Search for the cell housing the specified text and yield its [x, y] center coordinate. 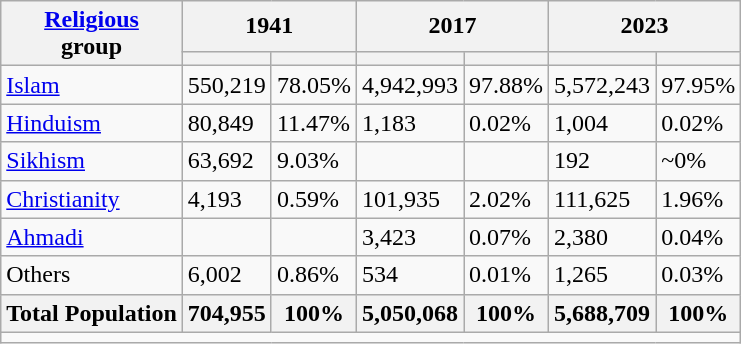
78.05% [314, 85]
1,004 [602, 123]
97.88% [506, 85]
Ahmadi [92, 237]
1,265 [602, 275]
2.02% [506, 199]
9.03% [314, 161]
534 [410, 275]
1941 [269, 26]
Total Population [92, 313]
Christianity [92, 199]
Religiousgroup [92, 34]
0.59% [314, 199]
2,380 [602, 237]
550,219 [226, 85]
0.01% [506, 275]
97.95% [698, 85]
0.07% [506, 237]
5,572,243 [602, 85]
1,183 [410, 123]
Sikhism [92, 161]
3,423 [410, 237]
101,935 [410, 199]
~0% [698, 161]
704,955 [226, 313]
2017 [452, 26]
0.86% [314, 275]
5,050,068 [410, 313]
2023 [645, 26]
5,688,709 [602, 313]
192 [602, 161]
63,692 [226, 161]
11.47% [314, 123]
80,849 [226, 123]
Islam [92, 85]
0.04% [698, 237]
1.96% [698, 199]
111,625 [602, 199]
0.03% [698, 275]
Others [92, 275]
4,193 [226, 199]
6,002 [226, 275]
4,942,993 [410, 85]
Hinduism [92, 123]
